Provide the (X, Y) coordinate of the cell's center where the given text is located.  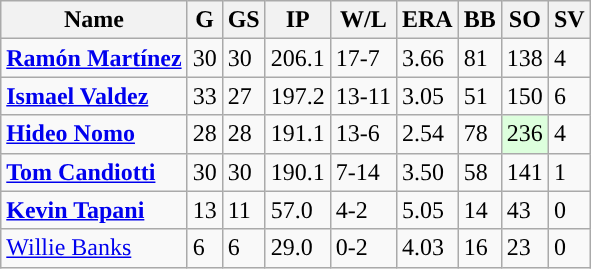
4.03 (427, 248)
58 (480, 172)
78 (480, 134)
13 (204, 210)
13-11 (363, 96)
Willie Banks (94, 248)
150 (524, 96)
3.05 (427, 96)
7-14 (363, 172)
IP (298, 20)
ERA (427, 20)
BB (480, 20)
SV (569, 20)
190.1 (298, 172)
W/L (363, 20)
197.2 (298, 96)
GS (244, 20)
141 (524, 172)
Ismael Valdez (94, 96)
14 (480, 210)
Tom Candiotti (94, 172)
3.50 (427, 172)
3.66 (427, 58)
Kevin Tapani (94, 210)
23 (524, 248)
0-2 (363, 248)
17-7 (363, 58)
138 (524, 58)
33 (204, 96)
206.1 (298, 58)
16 (480, 248)
G (204, 20)
Hideo Nomo (94, 134)
5.05 (427, 210)
1 (569, 172)
27 (244, 96)
29.0 (298, 248)
51 (480, 96)
Ramón Martínez (94, 58)
81 (480, 58)
4-2 (363, 210)
11 (244, 210)
SO (524, 20)
13-6 (363, 134)
Name (94, 20)
43 (524, 210)
57.0 (298, 210)
236 (524, 134)
191.1 (298, 134)
2.54 (427, 134)
